Return the (X, Y) coordinate for the center point of the cell that contains the specified text.  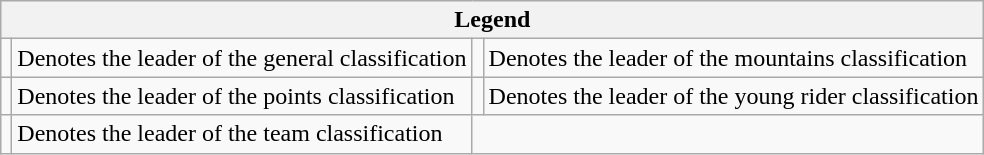
Denotes the leader of the mountains classification (734, 58)
Denotes the leader of the young rider classification (734, 96)
Denotes the leader of the team classification (242, 134)
Legend (492, 20)
Denotes the leader of the points classification (242, 96)
Denotes the leader of the general classification (242, 58)
